Scan for the cell matching the given text and deliver its [x, y] coordinate at center. 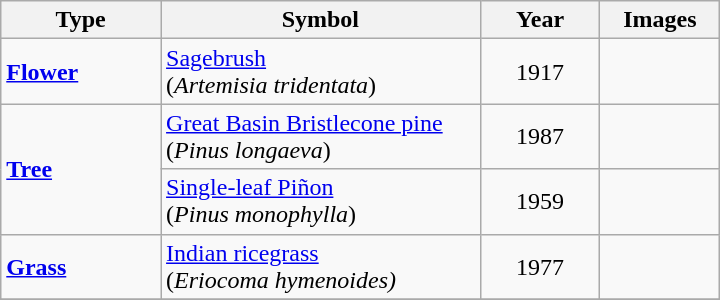
Symbol [321, 20]
Grass [81, 266]
Sagebrush(Artemisia tridentata) [321, 72]
1959 [540, 202]
Year [540, 20]
1987 [540, 136]
1917 [540, 72]
Indian ricegrass(Eriocoma hymenoides) [321, 266]
Flower [81, 72]
Tree [81, 169]
1977 [540, 266]
Great Basin Bristlecone pine(Pinus longaeva) [321, 136]
Images [660, 20]
Single-leaf Piñon(Pinus monophylla) [321, 202]
Type [81, 20]
